Locate the cell with the specified text and output its (X, Y) center coordinate. 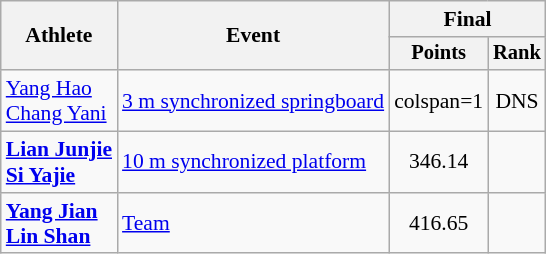
3 m synchronized springboard (253, 100)
Lian JunjieSi Yajie (59, 162)
Rank (517, 54)
10 m synchronized platform (253, 162)
Final (468, 19)
DNS (517, 100)
416.65 (438, 224)
Yang JianLin Shan (59, 224)
Yang HaoChang Yani (59, 100)
Event (253, 36)
Athlete (59, 36)
346.14 (438, 162)
colspan=1 (438, 100)
Team (253, 224)
Points (438, 54)
